Scan for the cell matching the given text and deliver its [x, y] coordinate at center. 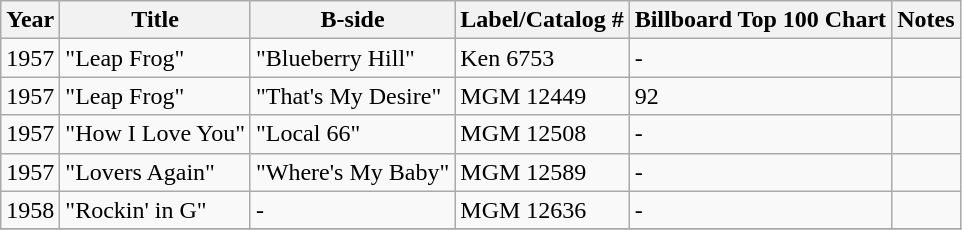
MGM 12508 [542, 134]
Billboard Top 100 Chart [760, 20]
1958 [30, 210]
92 [760, 96]
Label/Catalog # [542, 20]
Title [156, 20]
MGM 12589 [542, 172]
Notes [926, 20]
"Blueberry Hill" [352, 58]
"That's My Desire" [352, 96]
Year [30, 20]
"Lovers Again" [156, 172]
"Local 66" [352, 134]
Ken 6753 [542, 58]
"Where's My Baby" [352, 172]
B-side [352, 20]
"How I Love You" [156, 134]
"Rockin' in G" [156, 210]
MGM 12449 [542, 96]
MGM 12636 [542, 210]
